Search for the cell housing the specified text and yield its [x, y] center coordinate. 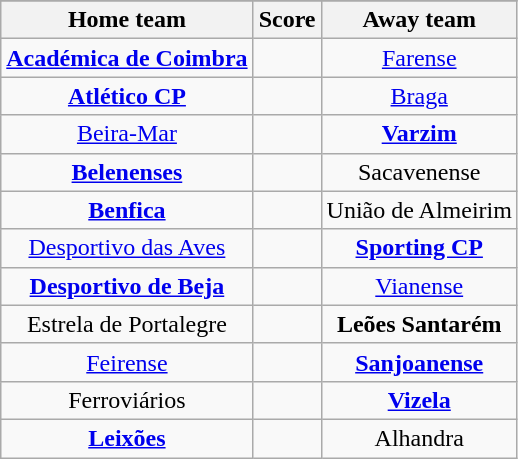
Leixões [127, 438]
Alhandra [419, 438]
Beira-Mar [127, 134]
Sacavenense [419, 172]
Atlético CP [127, 96]
Estrela de Portalegre [127, 324]
Académica de Coimbra [127, 58]
Vianense [419, 286]
Varzim [419, 134]
União de Almeirim [419, 210]
Leões Santarém [419, 324]
Vizela [419, 400]
Sanjoanense [419, 362]
Score [287, 20]
Home team [127, 20]
Benfica [127, 210]
Belenenses [127, 172]
Away team [419, 20]
Desportivo das Aves [127, 248]
Ferroviários [127, 400]
Sporting CP [419, 248]
Desportivo de Beja [127, 286]
Braga [419, 96]
Farense [419, 58]
Feirense [127, 362]
